Return the [x, y] coordinate for the center point of the cell that contains the specified text.  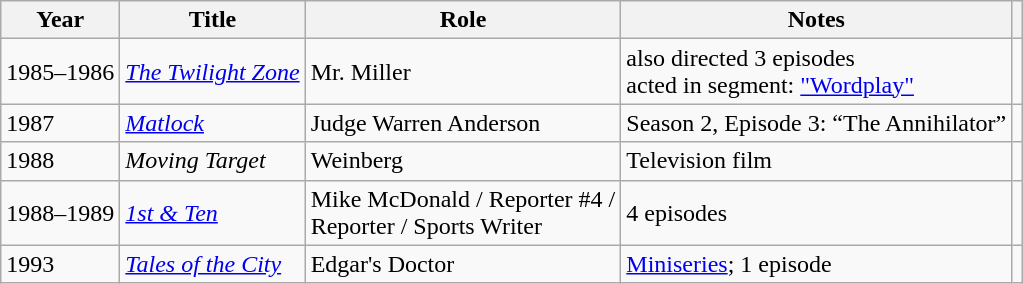
Mr. Miller [463, 72]
1988–1989 [60, 212]
1987 [60, 123]
Tales of the City [212, 264]
Role [463, 20]
Miniseries; 1 episode [816, 264]
Year [60, 20]
Season 2, Episode 3: “The Annihilator” [816, 123]
Moving Target [212, 161]
Mike McDonald / Reporter #4 /Reporter / Sports Writer [463, 212]
The Twilight Zone [212, 72]
4 episodes [816, 212]
also directed 3 episodesacted in segment: "Wordplay" [816, 72]
1st & Ten [212, 212]
Judge Warren Anderson [463, 123]
1993 [60, 264]
1985–1986 [60, 72]
Title [212, 20]
Television film [816, 161]
Weinberg [463, 161]
Edgar's Doctor [463, 264]
Notes [816, 20]
1988 [60, 161]
Matlock [212, 123]
